Return (x, y) of the center of cell containing provided text 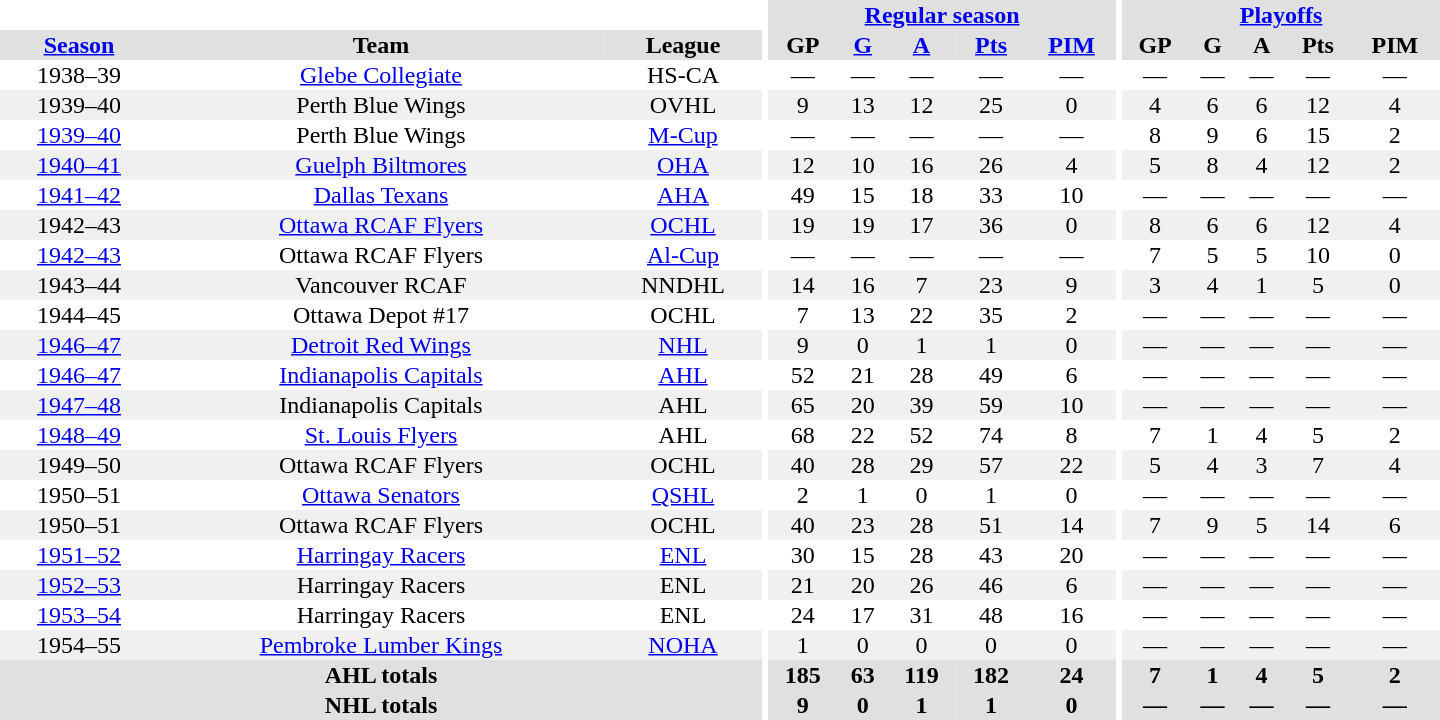
Team (381, 45)
68 (802, 435)
Pembroke Lumber Kings (381, 645)
39 (921, 405)
1940–41 (79, 165)
35 (992, 315)
Glebe Collegiate (381, 75)
182 (992, 675)
46 (992, 585)
59 (992, 405)
AHL totals (381, 675)
51 (992, 525)
1941–42 (79, 195)
Ottawa Depot #17 (381, 315)
QSHL (683, 495)
Detroit Red Wings (381, 345)
Vancouver RCAF (381, 285)
31 (921, 615)
Guelph Biltmores (381, 165)
Playoffs (1281, 15)
1949–50 (79, 465)
43 (992, 555)
48 (992, 615)
NHL (683, 345)
1954–55 (79, 645)
36 (992, 225)
1944–45 (79, 315)
63 (862, 675)
18 (921, 195)
1953–54 (79, 615)
Dallas Texans (381, 195)
30 (802, 555)
Season (79, 45)
119 (921, 675)
25 (992, 105)
1952–53 (79, 585)
1943–44 (79, 285)
NNDHL (683, 285)
NHL totals (381, 705)
League (683, 45)
NOHA (683, 645)
29 (921, 465)
65 (802, 405)
Al-Cup (683, 255)
1948–49 (79, 435)
OVHL (683, 105)
57 (992, 465)
1951–52 (79, 555)
HS-CA (683, 75)
1938–39 (79, 75)
Ottawa Senators (381, 495)
185 (802, 675)
AHA (683, 195)
1947–48 (79, 405)
Regular season (942, 15)
74 (992, 435)
33 (992, 195)
OHA (683, 165)
M-Cup (683, 135)
St. Louis Flyers (381, 435)
